Return the [x, y] coordinate for the center point of the cell that contains the specified text.  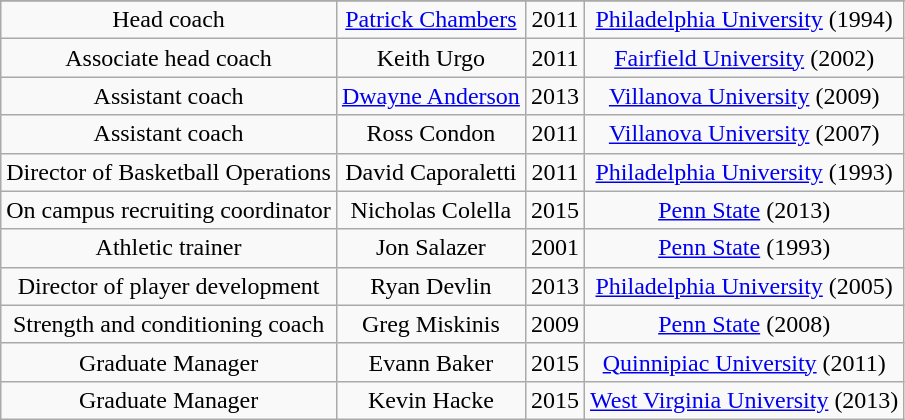
Greg Miskinis [430, 324]
Ross Condon [430, 134]
Jon Salazer [430, 248]
Philadelphia University (1993) [744, 172]
Kevin Hacke [430, 400]
Philadelphia University (1994) [744, 20]
Villanova University (2007) [744, 134]
Ryan Devlin [430, 286]
Penn State (1993) [744, 248]
Evann Baker [430, 362]
Fairfield University (2002) [744, 58]
Penn State (2008) [744, 324]
Penn State (2013) [744, 210]
Villanova University (2009) [744, 96]
Nicholas Colella [430, 210]
Director of player development [169, 286]
Head coach [169, 20]
David Caporaletti [430, 172]
On campus recruiting coordinator [169, 210]
2001 [554, 248]
Athletic trainer [169, 248]
Keith Urgo [430, 58]
2009 [554, 324]
Philadelphia University (2005) [744, 286]
Associate head coach [169, 58]
Patrick Chambers [430, 20]
Director of Basketball Operations [169, 172]
Strength and conditioning coach [169, 324]
Dwayne Anderson [430, 96]
Quinnipiac University (2011) [744, 362]
West Virginia University (2013) [744, 400]
